Output the [X, Y] coordinate of the center of the cell containing the given text.  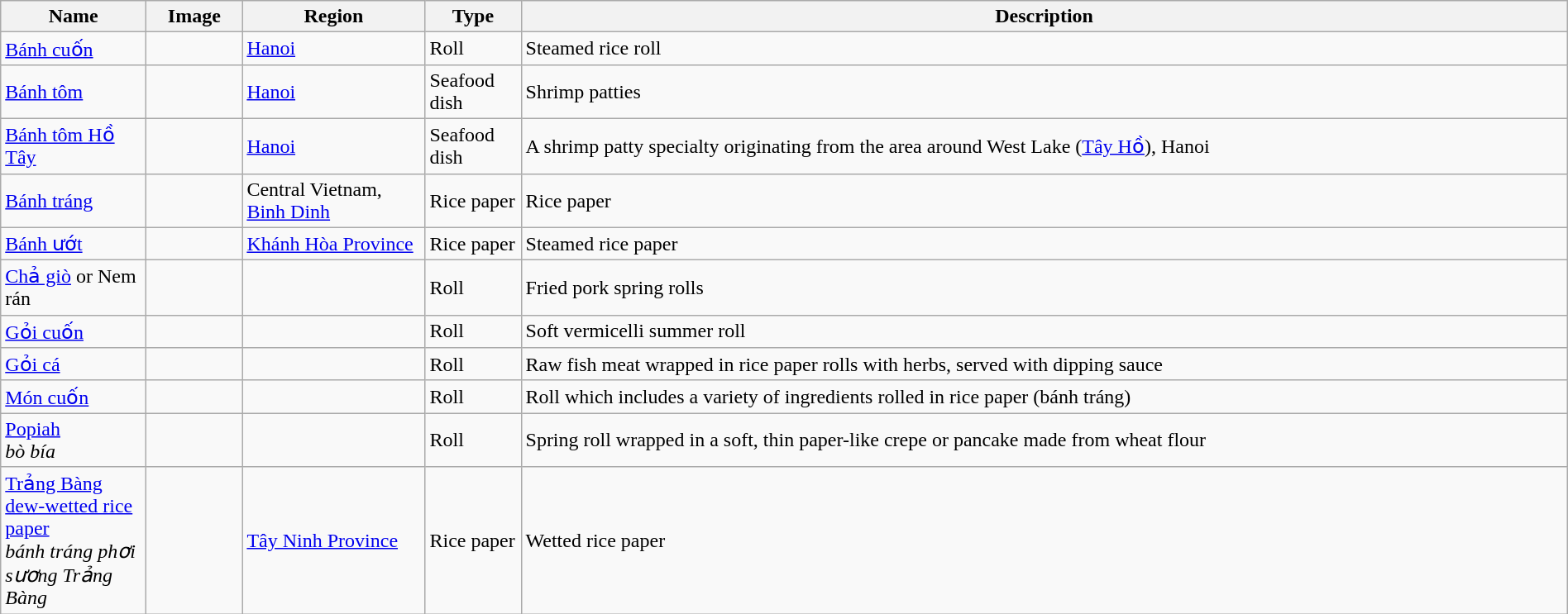
Gỏi cá [74, 364]
Popiahbò bía [74, 440]
Region [334, 17]
A shrimp patty specialty originating from the area around West Lake (Tây Hồ), Hanoi [1044, 145]
Chả giò or Nem rán [74, 288]
Khánh Hòa Province [334, 244]
Spring roll wrapped in a soft, thin paper-like crepe or pancake made from wheat flour [1044, 440]
Steamed rice roll [1044, 49]
Wetted rice paper [1044, 540]
Shrimp patties [1044, 91]
Tây Ninh Province [334, 540]
Name [74, 17]
Type [473, 17]
Món cuốn [74, 397]
Bánh cuốn [74, 49]
Image [194, 17]
Gỏi cuốn [74, 331]
Central Vietnam, Binh Dinh [334, 200]
Soft vermicelli summer roll [1044, 331]
Bánh tôm Hồ Tây [74, 145]
Bánh tôm [74, 91]
Bánh ướt [74, 244]
Description [1044, 17]
Bánh tráng [74, 200]
Raw fish meat wrapped in rice paper rolls with herbs, served with dipping sauce [1044, 364]
Trảng Bàng dew-wetted rice paperbánh tráng phơi sương Trảng Bàng [74, 540]
Fried pork spring rolls [1044, 288]
Roll which includes a variety of ingredients rolled in rice paper (bánh tráng) [1044, 397]
Steamed rice paper [1044, 244]
